Detect which cell encompasses the target text, then output its [X, Y] center coordinate. 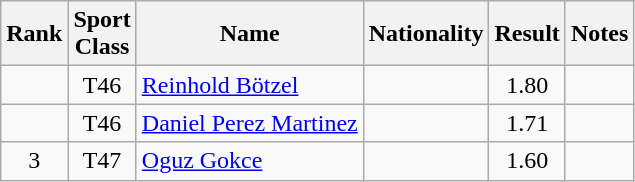
SportClass [102, 34]
Oguz Gokce [250, 161]
Rank [34, 34]
1.80 [527, 85]
Daniel Perez Martinez [250, 123]
T47 [102, 161]
Reinhold Bötzel [250, 85]
Name [250, 34]
1.60 [527, 161]
1.71 [527, 123]
3 [34, 161]
Notes [599, 34]
Nationality [426, 34]
Result [527, 34]
